Return (x, y) of the center of cell containing provided text 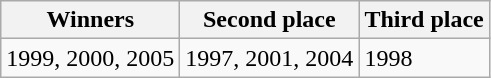
1997, 2001, 2004 (270, 58)
Winners (90, 20)
1999, 2000, 2005 (90, 58)
Second place (270, 20)
1998 (424, 58)
Third place (424, 20)
